Return the (x, y) coordinate for the center point of the cell that contains the specified text.  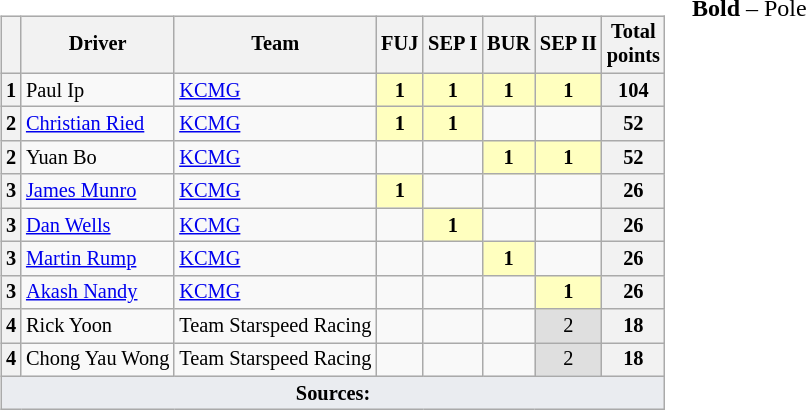
Yuan Bo (98, 158)
BUR (508, 45)
104 (634, 90)
Team (275, 45)
Driver (98, 45)
SEP I (452, 45)
Paul Ip (98, 90)
Rick Yoon (98, 326)
Totalpoints (634, 45)
Chong Yau Wong (98, 360)
James Munro (98, 191)
SEP II (568, 45)
Martin Rump (98, 259)
Sources: (333, 393)
FUJ (400, 45)
Akash Nandy (98, 292)
Dan Wells (98, 225)
Christian Ried (98, 124)
